Output the [x, y] coordinate of the center of the cell containing the given text.  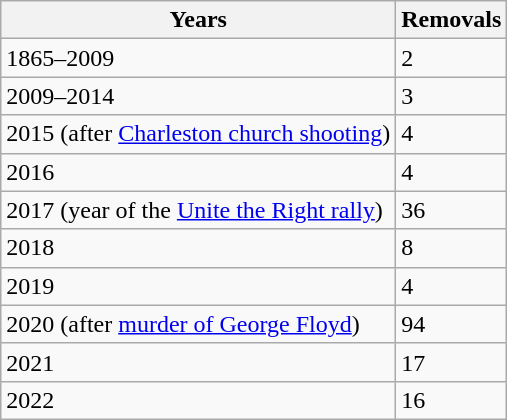
Removals [452, 20]
8 [452, 248]
36 [452, 210]
Years [198, 20]
2 [452, 58]
2018 [198, 248]
2016 [198, 172]
2019 [198, 286]
2021 [198, 362]
2017 (year of the Unite the Right rally) [198, 210]
1865–2009 [198, 58]
16 [452, 400]
2015 (after Charleston church shooting) [198, 134]
2020 (after murder of George Floyd) [198, 324]
2022 [198, 400]
2009–2014 [198, 96]
17 [452, 362]
3 [452, 96]
94 [452, 324]
